Extract the (X, Y) coordinate from the center of the cell holding the provided text.  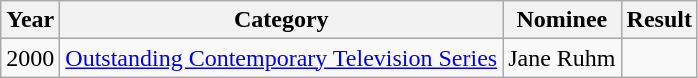
Jane Ruhm (562, 58)
2000 (30, 58)
Year (30, 20)
Result (659, 20)
Outstanding Contemporary Television Series (282, 58)
Nominee (562, 20)
Category (282, 20)
